Scan for the cell matching the given text and deliver its (x, y) coordinate at center. 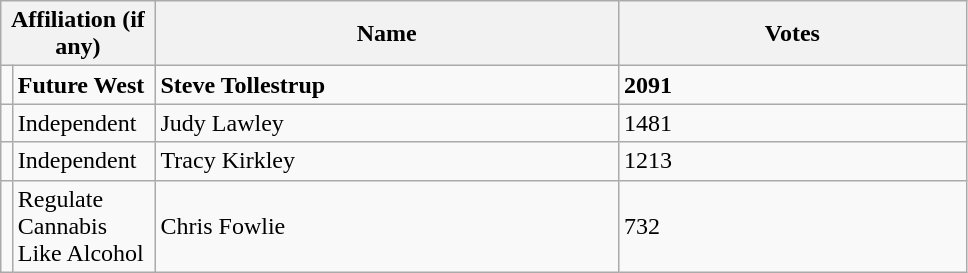
Steve Tollestrup (387, 85)
Votes (793, 34)
Regulate Cannabis Like Alcohol (84, 226)
2091 (793, 85)
Judy Lawley (387, 123)
Tracy Kirkley (387, 161)
732 (793, 226)
Future West (84, 85)
1213 (793, 161)
1481 (793, 123)
Affiliation (if any) (78, 34)
Name (387, 34)
Chris Fowlie (387, 226)
